Search for the cell housing the specified text and yield its (X, Y) center coordinate. 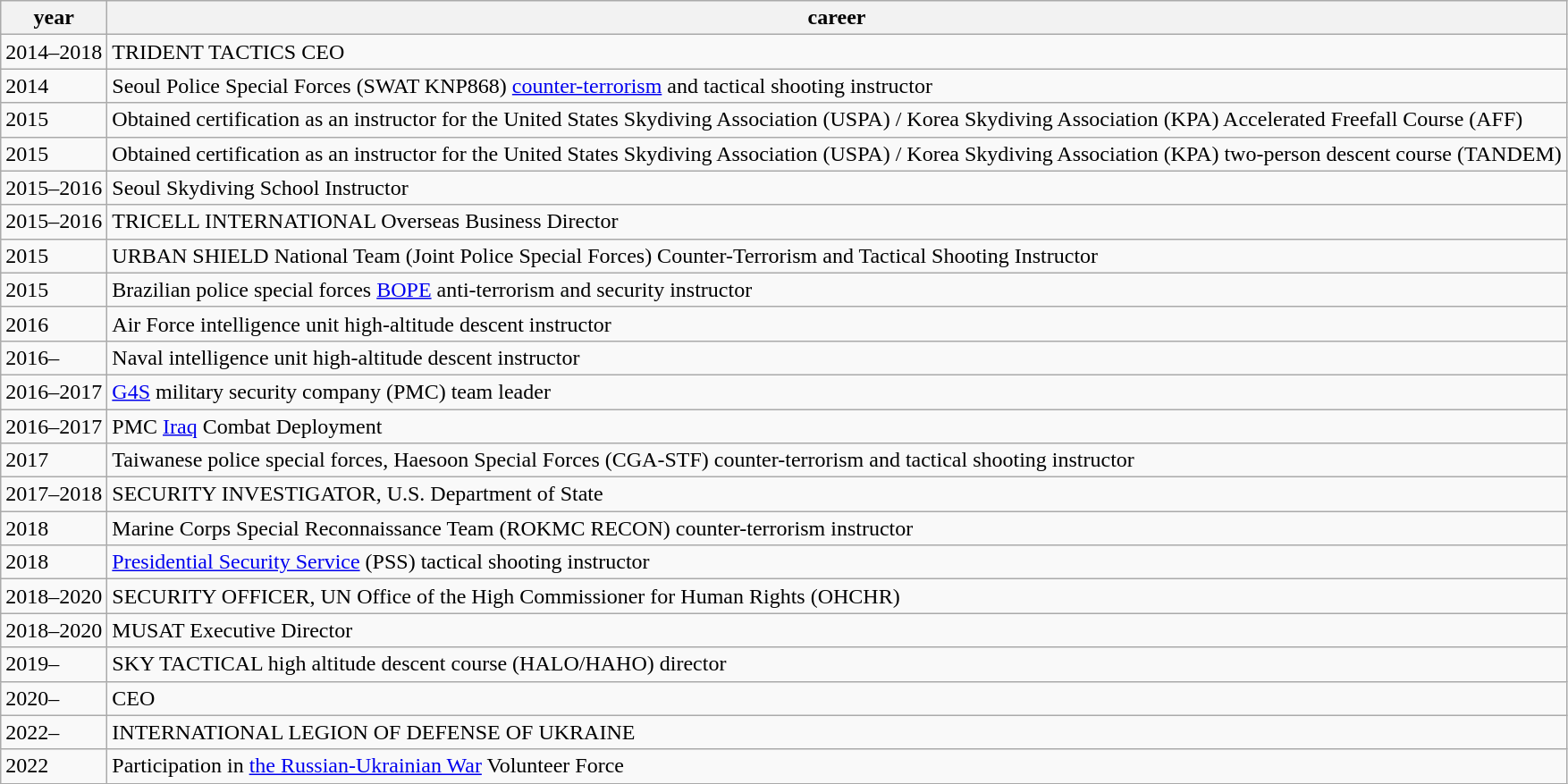
Air Force intelligence unit high-altitude descent instructor (837, 324)
SECURITY INVESTIGATOR, U.S. Department of State (837, 494)
Brazilian police special forces BOPE anti-terrorism and security instructor (837, 290)
career (837, 18)
2020– (54, 698)
2019– (54, 664)
2014–2018 (54, 52)
PMC Iraq Combat Deployment (837, 426)
SECURITY OFFICER, UN Office of the High Commissioner for Human Rights (OHCHR) (837, 596)
URBAN SHIELD National Team (Joint Police Special Forces) Counter-Terrorism and Tactical Shooting Instructor (837, 256)
2017 (54, 460)
TRIDENT TACTICS CEO (837, 52)
G4S military security company (PMC) team leader (837, 392)
Seoul Skydiving School Instructor (837, 188)
year (54, 18)
2022– (54, 732)
Participation in the Russian-Ukrainian War Volunteer Force (837, 766)
SKY TACTICAL high altitude descent course (HALO/HAHO) director (837, 664)
2017–2018 (54, 494)
2016 (54, 324)
2016– (54, 358)
2022 (54, 766)
TRICELL INTERNATIONAL Overseas Business Director (837, 222)
Marine Corps Special Reconnaissance Team (ROKMC RECON) counter-terrorism instructor (837, 528)
CEO (837, 698)
Naval intelligence unit high-altitude descent instructor (837, 358)
Seoul Police Special Forces (SWAT KNP868) counter-terrorism and tactical shooting instructor (837, 86)
INTERNATIONAL LEGION OF DEFENSE OF UKRAINE (837, 732)
Taiwanese police special forces, Haesoon Special Forces (CGA-STF) counter-terrorism and tactical shooting instructor (837, 460)
Presidential Security Service (PSS) tactical shooting instructor (837, 562)
MUSAT Executive Director (837, 630)
2014 (54, 86)
